Locate the cell with the specified text and output its (x, y) center coordinate. 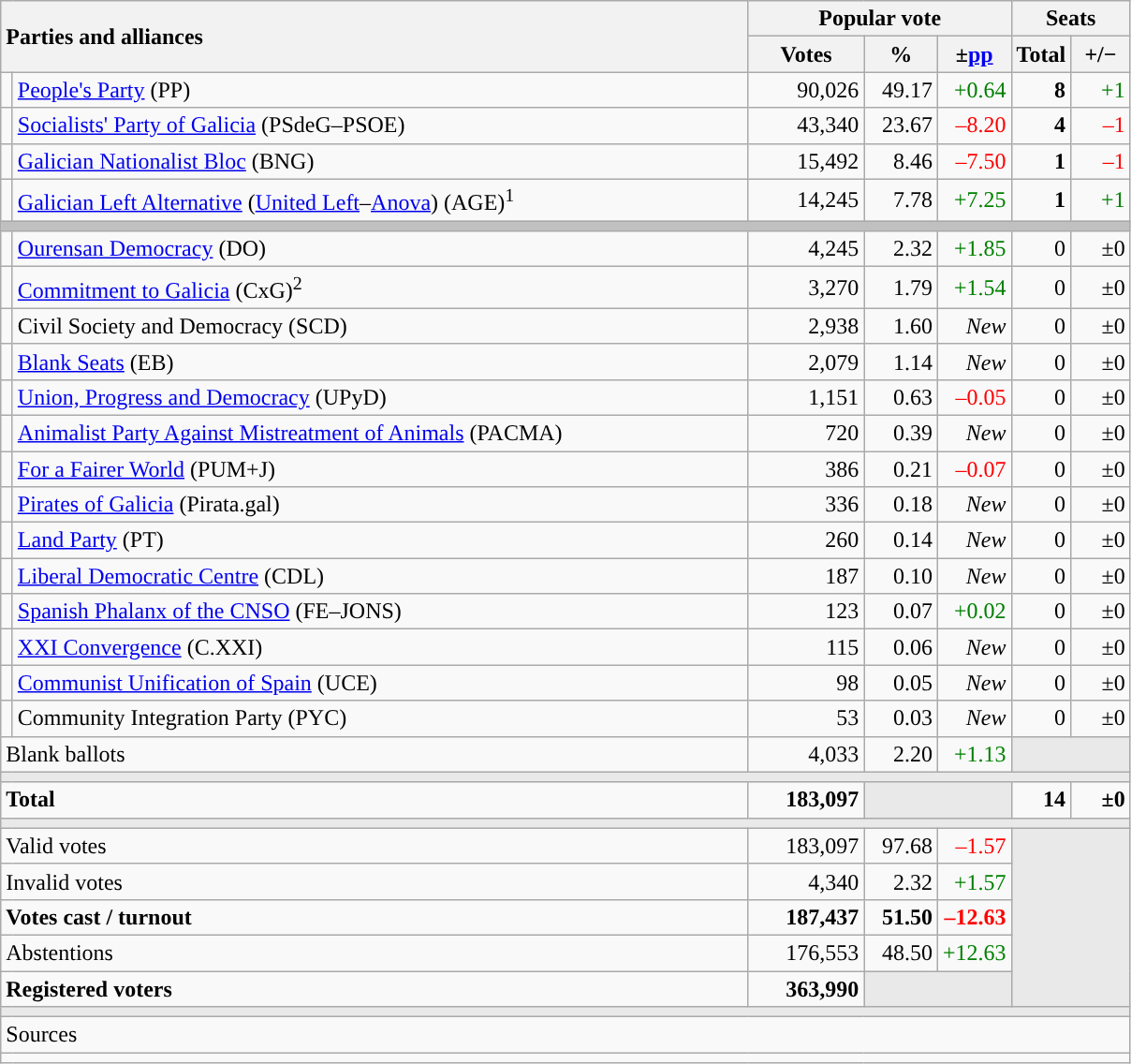
115 (806, 647)
8.46 (901, 161)
15,492 (806, 161)
0.39 (901, 433)
1.14 (901, 362)
8 (1041, 90)
People's Party (PP) (380, 90)
+1.54 (974, 288)
Votes cast / turnout (375, 917)
0.21 (901, 469)
23.67 (901, 126)
+12.63 (974, 953)
±pp (974, 54)
1.79 (901, 288)
1.60 (901, 326)
Blank Seats (EB) (380, 362)
+0.64 (974, 90)
386 (806, 469)
176,553 (806, 953)
14 (1041, 800)
+/− (1101, 54)
187,437 (806, 917)
Spanish Phalanx of the CNSO (FE–JONS) (380, 612)
98 (806, 683)
0.10 (901, 576)
0.14 (901, 540)
Socialists' Party of Galicia (PSdeG–PSOE) (380, 126)
–8.20 (974, 126)
Sources (565, 1035)
For a Fairer World (PUM+J) (380, 469)
–0.07 (974, 469)
0.06 (901, 647)
3,270 (806, 288)
Animalist Party Against Mistreatment of Animals (PACMA) (380, 433)
Land Party (PT) (380, 540)
+7.25 (974, 200)
–1.57 (974, 846)
14,245 (806, 200)
+1.85 (974, 249)
0.07 (901, 612)
Liberal Democratic Centre (CDL) (380, 576)
2.20 (901, 754)
Ourensan Democracy (DO) (380, 249)
53 (806, 718)
Pirates of Galicia (Pirata.gal) (380, 505)
+1.57 (974, 881)
4,245 (806, 249)
4 (1041, 126)
720 (806, 433)
–12.63 (974, 917)
1,151 (806, 397)
49.17 (901, 90)
% (901, 54)
–7.50 (974, 161)
Community Integration Party (PYC) (380, 718)
2,938 (806, 326)
48.50 (901, 953)
Communist Unification of Spain (UCE) (380, 683)
Votes (806, 54)
Registered voters (375, 989)
43,340 (806, 126)
51.50 (901, 917)
7.78 (901, 200)
Commitment to Galicia (CxG)2 (380, 288)
0.05 (901, 683)
Civil Society and Democracy (SCD) (380, 326)
Invalid votes (375, 881)
90,026 (806, 90)
Seats (1071, 19)
Parties and alliances (375, 37)
Galician Nationalist Bloc (BNG) (380, 161)
–0.05 (974, 397)
4,033 (806, 754)
Union, Progress and Democracy (UPyD) (380, 397)
Valid votes (375, 846)
260 (806, 540)
123 (806, 612)
0.18 (901, 505)
Galician Left Alternative (United Left–Anova) (AGE)1 (380, 200)
2,079 (806, 362)
+0.02 (974, 612)
Popular vote (880, 19)
Blank ballots (375, 754)
0.03 (901, 718)
0.63 (901, 397)
+1.13 (974, 754)
4,340 (806, 881)
363,990 (806, 989)
97.68 (901, 846)
336 (806, 505)
187 (806, 576)
Abstentions (375, 953)
XXI Convergence (C.XXI) (380, 647)
